Output the (x, y) coordinate of the center of the cell containing the given text.  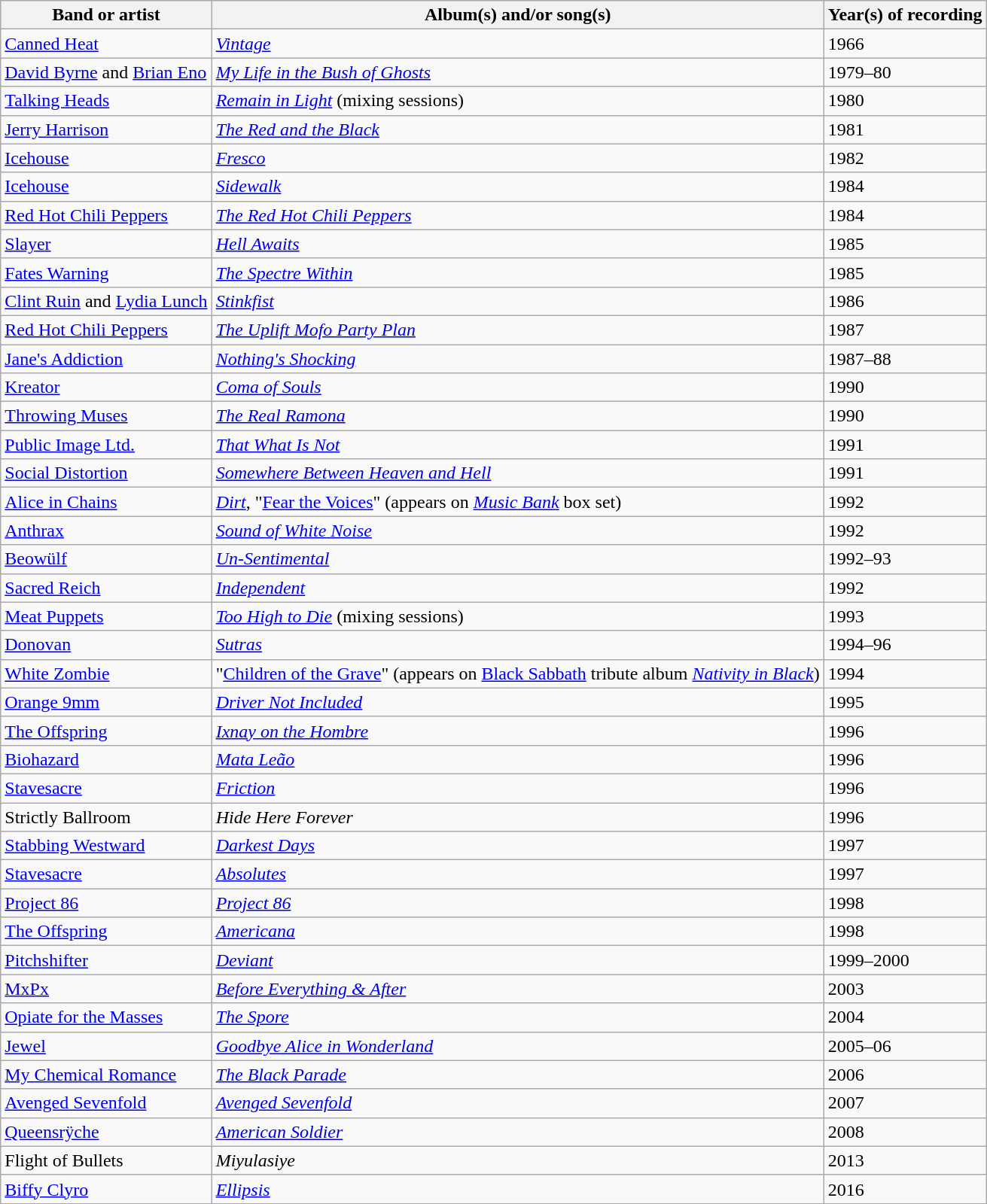
The Spore (518, 1017)
My Life in the Bush of Ghosts (518, 72)
Band or artist (106, 15)
The Uplift Mofo Party Plan (518, 330)
1993 (905, 616)
Jewel (106, 1046)
Independent (518, 588)
Donovan (106, 645)
MxPx (106, 989)
Nothing's Shocking (518, 359)
Sound of White Noise (518, 531)
1979–80 (905, 72)
Vintage (518, 44)
Absolutes (518, 874)
Goodbye Alice in Wonderland (518, 1046)
Darkest Days (518, 846)
Queensrÿche (106, 1132)
Talking Heads (106, 101)
Kreator (106, 388)
Stabbing Westward (106, 846)
1966 (905, 44)
Strictly Ballroom (106, 816)
1995 (905, 702)
Americana (518, 932)
Stinkfist (518, 301)
1992–93 (905, 559)
The Black Parade (518, 1075)
2013 (905, 1160)
2006 (905, 1075)
1994–96 (905, 645)
2008 (905, 1132)
Year(s) of recording (905, 15)
Alice in Chains (106, 502)
2016 (905, 1189)
Too High to Die (mixing sessions) (518, 616)
Hide Here Forever (518, 816)
My Chemical Romance (106, 1075)
Driver Not Included (518, 702)
1987 (905, 330)
Un-Sentimental (518, 559)
Sidewalk (518, 187)
Miyulasiye (518, 1160)
Slayer (106, 244)
1986 (905, 301)
1994 (905, 673)
Coma of Souls (518, 388)
1982 (905, 158)
2003 (905, 989)
Friction (518, 788)
Mata Leão (518, 759)
1987–88 (905, 359)
Fresco (518, 158)
That What Is Not (518, 445)
Canned Heat (106, 44)
Opiate for the Masses (106, 1017)
David Byrne and Brian Eno (106, 72)
Biohazard (106, 759)
The Real Ramona (518, 416)
Sutras (518, 645)
Remain in Light (mixing sessions) (518, 101)
Clint Ruin and Lydia Lunch (106, 301)
Before Everything & After (518, 989)
2007 (905, 1103)
Biffy Clyro (106, 1189)
1999–2000 (905, 960)
Flight of Bullets (106, 1160)
Jane's Addiction (106, 359)
2004 (905, 1017)
Dirt, "Fear the Voices" (appears on Music Bank box set) (518, 502)
Album(s) and/or song(s) (518, 15)
Ixnay on the Hombre (518, 731)
Somewhere Between Heaven and Hell (518, 473)
American Soldier (518, 1132)
Social Distortion (106, 473)
White Zombie (106, 673)
1980 (905, 101)
The Spectre Within (518, 272)
The Red Hot Chili Peppers (518, 215)
Anthrax (106, 531)
Beowülf (106, 559)
Sacred Reich (106, 588)
Orange 9mm (106, 702)
2005–06 (905, 1046)
The Red and the Black (518, 129)
Jerry Harrison (106, 129)
Public Image Ltd. (106, 445)
Fates Warning (106, 272)
Deviant (518, 960)
"Children of the Grave" (appears on Black Sabbath tribute album Nativity in Black) (518, 673)
Meat Puppets (106, 616)
Pitchshifter (106, 960)
Throwing Muses (106, 416)
1981 (905, 129)
Hell Awaits (518, 244)
Ellipsis (518, 1189)
